Return the [X, Y] coordinate for the center point of the cell that contains the specified text.  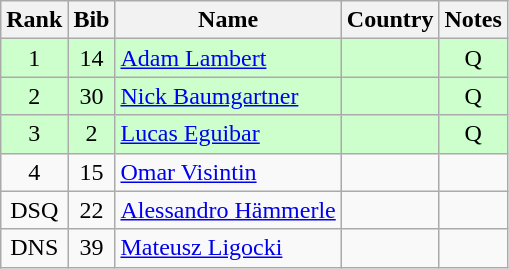
Lucas Eguibar [228, 134]
Mateusz Ligocki [228, 248]
DSQ [34, 210]
DNS [34, 248]
39 [92, 248]
Adam Lambert [228, 58]
Rank [34, 20]
Name [228, 20]
Bib [92, 20]
3 [34, 134]
Omar Visintin [228, 172]
Nick Baumgartner [228, 96]
Alessandro Hämmerle [228, 210]
4 [34, 172]
Country [390, 20]
15 [92, 172]
1 [34, 58]
30 [92, 96]
Notes [473, 20]
14 [92, 58]
22 [92, 210]
